Extract the [x, y] coordinate from the center of the cell holding the provided text.  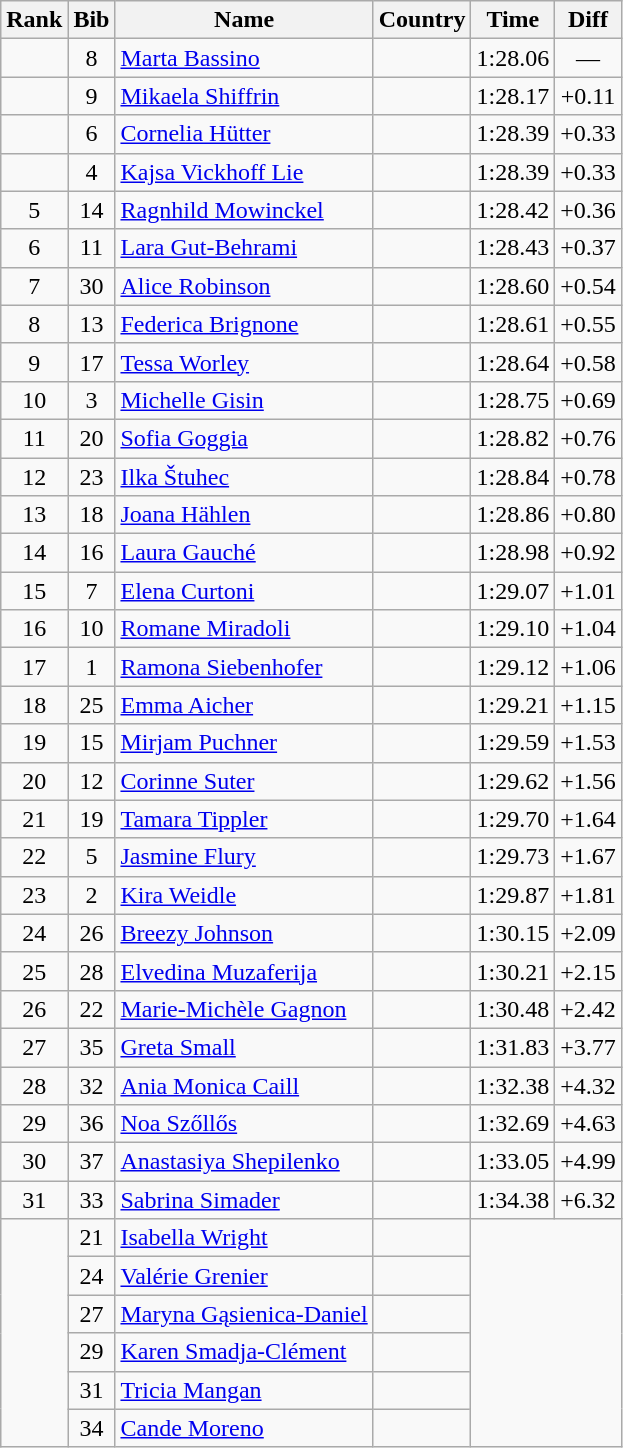
1:28.75 [513, 400]
+1.67 [588, 857]
1:29.73 [513, 857]
1:29.07 [513, 591]
Maryna Gąsienica-Daniel [244, 1314]
37 [92, 1162]
+4.32 [588, 1085]
Elvedina Muzaferija [244, 971]
+0.76 [588, 438]
Elena Curtoni [244, 591]
Romane Miradoli [244, 629]
Tessa Worley [244, 362]
Name [244, 20]
33 [92, 1200]
Isabella Wright [244, 1238]
Rank [34, 20]
+1.01 [588, 591]
1:33.05 [513, 1162]
Mirjam Puchner [244, 743]
1:29.10 [513, 629]
34 [92, 1428]
Emma Aicher [244, 705]
Sabrina Simader [244, 1200]
32 [92, 1085]
2 [92, 895]
3 [92, 400]
1:28.64 [513, 362]
1:28.61 [513, 324]
+0.92 [588, 553]
+2.15 [588, 971]
Kajsa Vickhoff Lie [244, 172]
+0.78 [588, 477]
+0.58 [588, 362]
Ilka Štuhec [244, 477]
Cande Moreno [244, 1428]
+2.09 [588, 933]
36 [92, 1124]
1:28.60 [513, 286]
Karen Smadja-Clément [244, 1352]
Ania Monica Caill [244, 1085]
1:29.59 [513, 743]
Lara Gut-Behrami [244, 248]
Breezy Johnson [244, 933]
1:31.83 [513, 1047]
Noa Szőllős [244, 1124]
Marie-Michèle Gagnon [244, 1009]
1:28.43 [513, 248]
Tricia Mangan [244, 1390]
1:29.12 [513, 667]
1:28.17 [513, 96]
+1.06 [588, 667]
Diff [588, 20]
Ragnhild Mowinckel [244, 210]
1:32.38 [513, 1085]
+0.80 [588, 515]
1:28.82 [513, 438]
+4.63 [588, 1124]
1:29.62 [513, 781]
+4.99 [588, 1162]
Kira Weidle [244, 895]
Anastasiya Shepilenko [244, 1162]
4 [92, 172]
Cornelia Hütter [244, 134]
+0.37 [588, 248]
Valérie Grenier [244, 1276]
Ramona Siebenhofer [244, 667]
+6.32 [588, 1200]
Mikaela Shiffrin [244, 96]
Marta Bassino [244, 58]
1:29.70 [513, 819]
Alice Robinson [244, 286]
Michelle Gisin [244, 400]
1:32.69 [513, 1124]
Tamara Tippler [244, 819]
+3.77 [588, 1047]
+1.15 [588, 705]
1:28.86 [513, 515]
+1.04 [588, 629]
1:30.21 [513, 971]
35 [92, 1047]
Country [422, 20]
+0.69 [588, 400]
Time [513, 20]
Joana Hählen [244, 515]
Laura Gauché [244, 553]
Corinne Suter [244, 781]
1:28.98 [513, 553]
+1.64 [588, 819]
+1.56 [588, 781]
+1.81 [588, 895]
1:28.42 [513, 210]
1:30.48 [513, 1009]
Sofia Goggia [244, 438]
1:28.84 [513, 477]
+0.55 [588, 324]
1 [92, 667]
+0.54 [588, 286]
+2.42 [588, 1009]
1:28.06 [513, 58]
1:34.38 [513, 1200]
— [588, 58]
Federica Brignone [244, 324]
+1.53 [588, 743]
Greta Small [244, 1047]
Jasmine Flury [244, 857]
+0.11 [588, 96]
1:29.21 [513, 705]
1:30.15 [513, 933]
1:29.87 [513, 895]
Bib [92, 20]
+0.36 [588, 210]
